Identify which cell holds the provided text, then report its (X, Y) central coordinate. 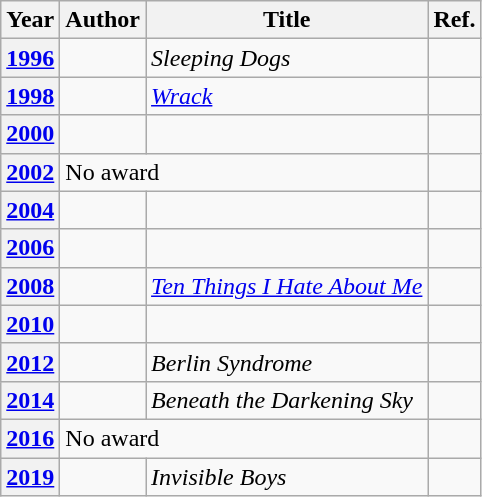
2002 (30, 172)
1998 (30, 96)
2016 (30, 438)
Ref. (454, 20)
Invisible Boys (287, 477)
Sleeping Dogs (287, 58)
2000 (30, 134)
2012 (30, 362)
2008 (30, 286)
Title (287, 20)
2006 (30, 248)
2004 (30, 210)
Wrack (287, 96)
Ten Things I Hate About Me (287, 286)
Author (103, 20)
Berlin Syndrome (287, 362)
2019 (30, 477)
1996 (30, 58)
Year (30, 20)
Beneath the Darkening Sky (287, 400)
2014 (30, 400)
2010 (30, 324)
